From the cell containing the given text, extract its center point as (x, y) coordinate. 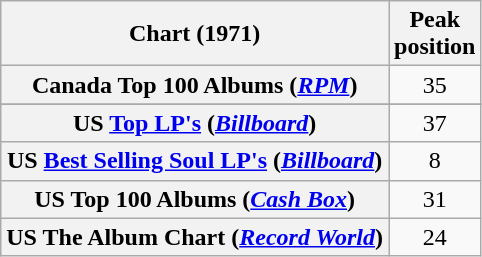
Canada Top 100 Albums (RPM) (195, 85)
US Best Selling Soul LP's (Billboard) (195, 161)
8 (435, 161)
US The Album Chart (Record World) (195, 237)
31 (435, 199)
37 (435, 123)
35 (435, 85)
US Top LP's (Billboard) (195, 123)
Chart (1971) (195, 34)
US Top 100 Albums (Cash Box) (195, 199)
24 (435, 237)
Peakposition (435, 34)
